Provide the [X, Y] coordinate of the cell's center where the given text is located.  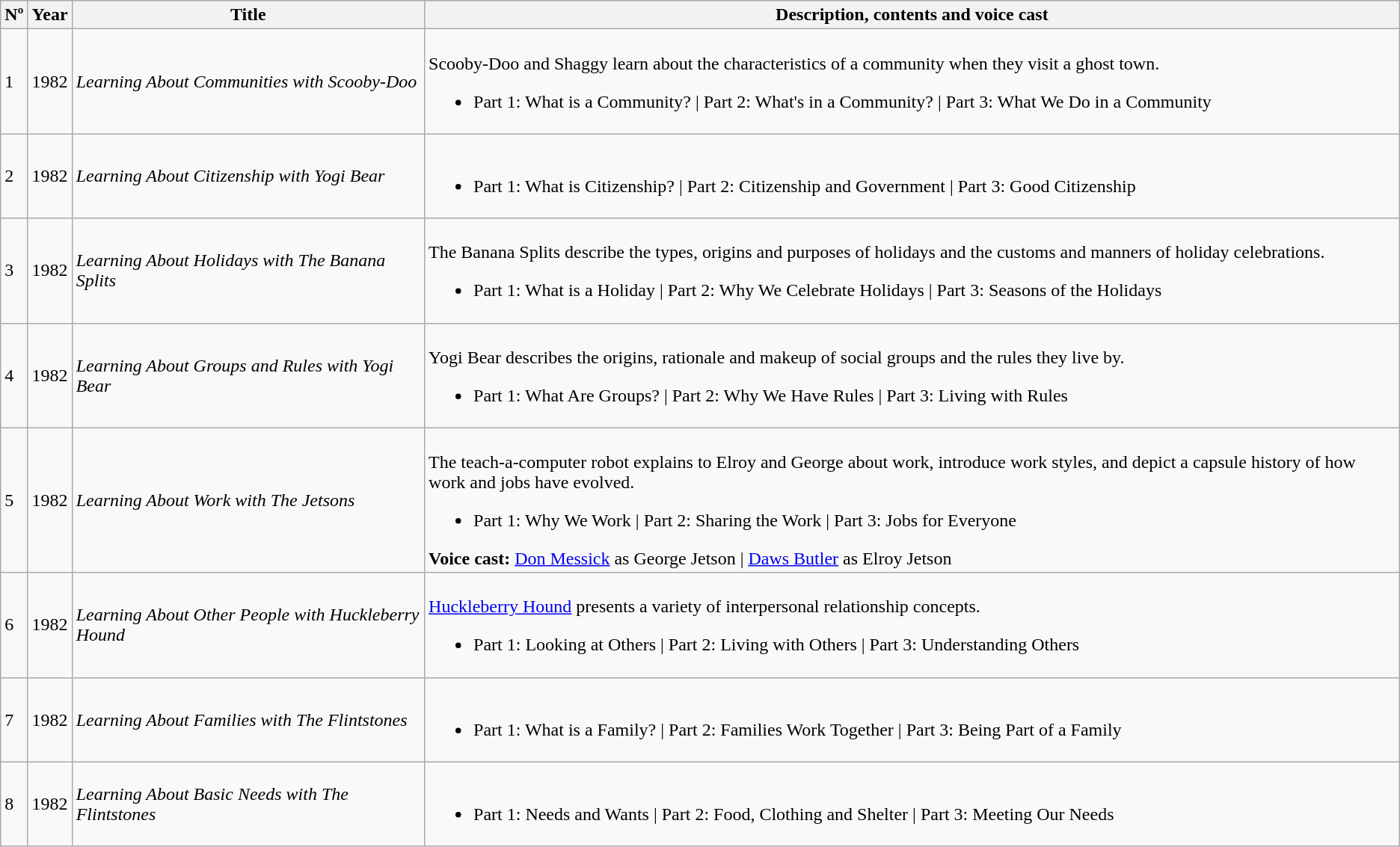
Year [49, 15]
Learning About Work with The Jetsons [248, 500]
Part 1: Needs and Wants | Part 2: Food, Clothing and Shelter | Part 3: Meeting Our Needs [912, 804]
Learning About Holidays with The Banana Splits [248, 271]
Learning About Other People with Huckleberry Hound [248, 625]
Learning About Groups and Rules with Yogi Bear [248, 375]
2 [14, 176]
Description, contents and voice cast [912, 15]
7 [14, 719]
5 [14, 500]
6 [14, 625]
4 [14, 375]
Title [248, 15]
8 [14, 804]
Part 1: What is Citizenship? | Part 2: Citizenship and Government | Part 3: Good Citizenship [912, 176]
Nº [14, 15]
Learning About Families with The Flintstones [248, 719]
Learning About Basic Needs with The Flintstones [248, 804]
Part 1: What is a Family? | Part 2: Families Work Together | Part 3: Being Part of a Family [912, 719]
1 [14, 81]
3 [14, 271]
Learning About Communities with Scooby-Doo [248, 81]
Learning About Citizenship with Yogi Bear [248, 176]
